Find where the given text appears and provide that cell's center as [x, y] coordinate. 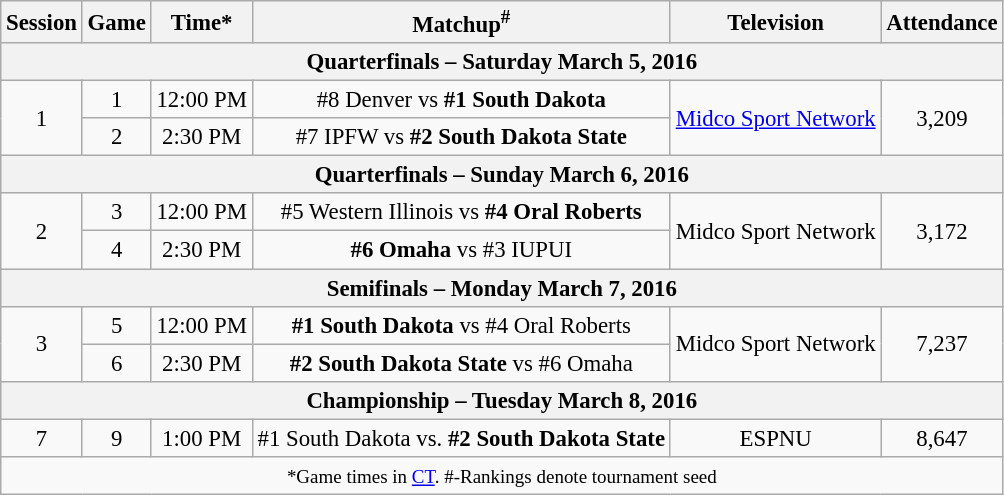
8,647 [942, 438]
Attendance [942, 22]
#8 Denver vs #1 South Dakota [461, 100]
Championship – Tuesday March 8, 2016 [502, 400]
#1 South Dakota vs #4 Oral Roberts [461, 325]
3,172 [942, 232]
7,237 [942, 344]
Time* [202, 22]
#1 South Dakota vs. #2 South Dakota State [461, 438]
#2 South Dakota State vs #6 Omaha [461, 363]
5 [116, 325]
#7 IPFW vs #2 South Dakota State [461, 137]
Quarterfinals – Sunday March 6, 2016 [502, 175]
Television [776, 22]
*Game times in CT. #-Rankings denote tournament seed [502, 476]
1:00 PM [202, 438]
9 [116, 438]
3,209 [942, 118]
Matchup# [461, 22]
6 [116, 363]
ESPNU [776, 438]
Quarterfinals – Saturday March 5, 2016 [502, 62]
Game [116, 22]
#6 Omaha vs #3 IUPUI [461, 250]
4 [116, 250]
Semifinals – Monday March 7, 2016 [502, 288]
7 [42, 438]
Session [42, 22]
#5 Western Illinois vs #4 Oral Roberts [461, 213]
